Return [X, Y] of the center of cell containing provided text 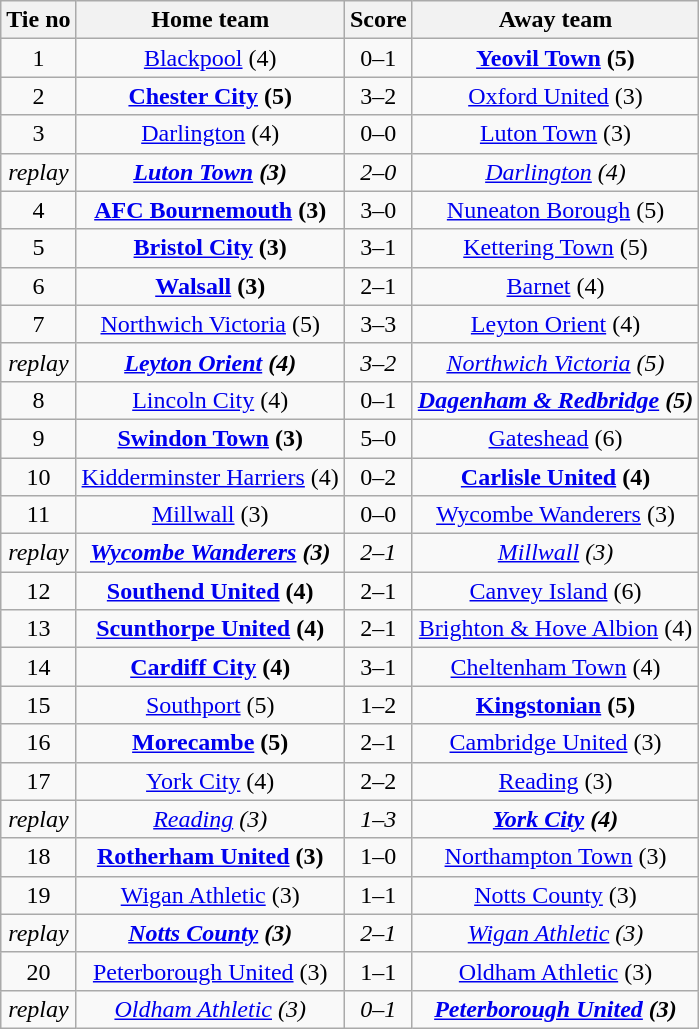
1–0 [378, 857]
2–2 [378, 781]
Northampton Town (3) [555, 857]
Yeovil Town (5) [555, 58]
Kidderminster Harriers (4) [210, 477]
15 [38, 705]
14 [38, 667]
Dagenham & Redbridge (5) [555, 400]
Barnet (4) [555, 286]
Rotherham United (3) [210, 857]
Gateshead (6) [555, 438]
Away team [555, 20]
Scunthorpe United (4) [210, 629]
Kettering Town (5) [555, 248]
2–0 [378, 172]
Cambridge United (3) [555, 743]
3 [38, 134]
18 [38, 857]
2 [38, 96]
Morecambe (5) [210, 743]
9 [38, 438]
3–0 [378, 210]
5 [38, 248]
Southend United (4) [210, 591]
6 [38, 286]
4 [38, 210]
12 [38, 591]
11 [38, 515]
20 [38, 971]
Carlisle United (4) [555, 477]
0–2 [378, 477]
Blackpool (4) [210, 58]
13 [38, 629]
Walsall (3) [210, 286]
8 [38, 400]
Tie no [38, 20]
1 [38, 58]
Cheltenham Town (4) [555, 667]
16 [38, 743]
Cardiff City (4) [210, 667]
10 [38, 477]
1–2 [378, 705]
Bristol City (3) [210, 248]
1–3 [378, 819]
Canvey Island (6) [555, 591]
Nuneaton Borough (5) [555, 210]
3–3 [378, 324]
Southport (5) [210, 705]
Swindon Town (3) [210, 438]
5–0 [378, 438]
AFC Bournemouth (3) [210, 210]
19 [38, 895]
Lincoln City (4) [210, 400]
Oxford United (3) [555, 96]
Score [378, 20]
7 [38, 324]
Kingstonian (5) [555, 705]
Home team [210, 20]
17 [38, 781]
Chester City (5) [210, 96]
Brighton & Hove Albion (4) [555, 629]
